From the cell containing the given text, extract its center point as (x, y) coordinate. 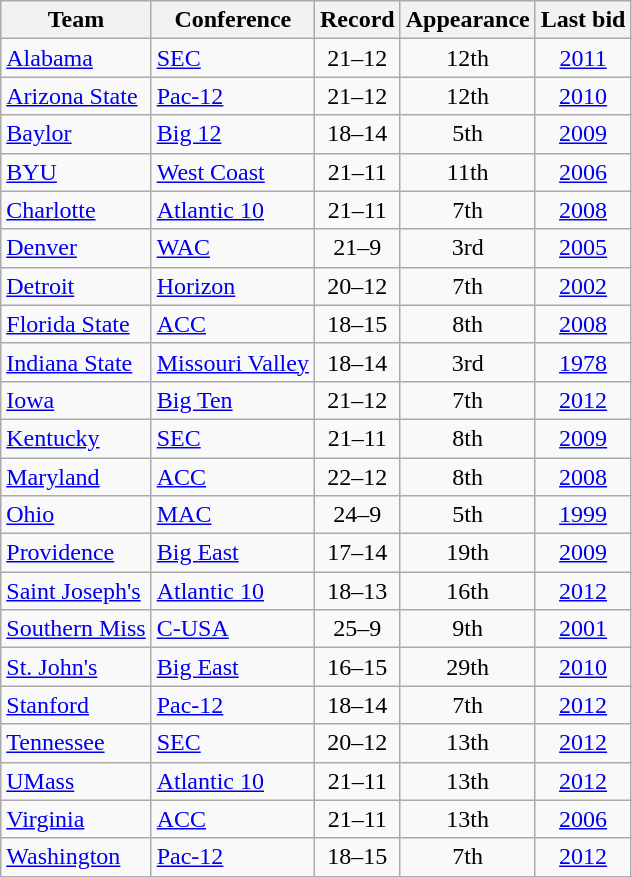
22–12 (357, 477)
Florida State (76, 324)
9th (468, 629)
MAC (232, 515)
Alabama (76, 58)
Baylor (76, 134)
25–9 (357, 629)
Ohio (76, 515)
WAC (232, 248)
Record (357, 20)
1978 (583, 362)
Saint Joseph's (76, 591)
Missouri Valley (232, 362)
Indiana State (76, 362)
Washington (76, 857)
Providence (76, 553)
2002 (583, 286)
16–15 (357, 667)
19th (468, 553)
Arizona State (76, 96)
17–14 (357, 553)
Horizon (232, 286)
21–9 (357, 248)
2001 (583, 629)
Maryland (76, 477)
Stanford (76, 705)
29th (468, 667)
Last bid (583, 20)
Kentucky (76, 438)
Detroit (76, 286)
Southern Miss (76, 629)
1999 (583, 515)
Denver (76, 248)
West Coast (232, 172)
Virginia (76, 819)
16th (468, 591)
St. John's (76, 667)
Big Ten (232, 400)
2005 (583, 248)
2011 (583, 58)
UMass (76, 781)
Tennessee (76, 743)
C-USA (232, 629)
11th (468, 172)
18–13 (357, 591)
24–9 (357, 515)
Team (76, 20)
Conference (232, 20)
Iowa (76, 400)
BYU (76, 172)
Appearance (468, 20)
Big 12 (232, 134)
Charlotte (76, 210)
